Scan for the cell matching the given text and deliver its (x, y) coordinate at center. 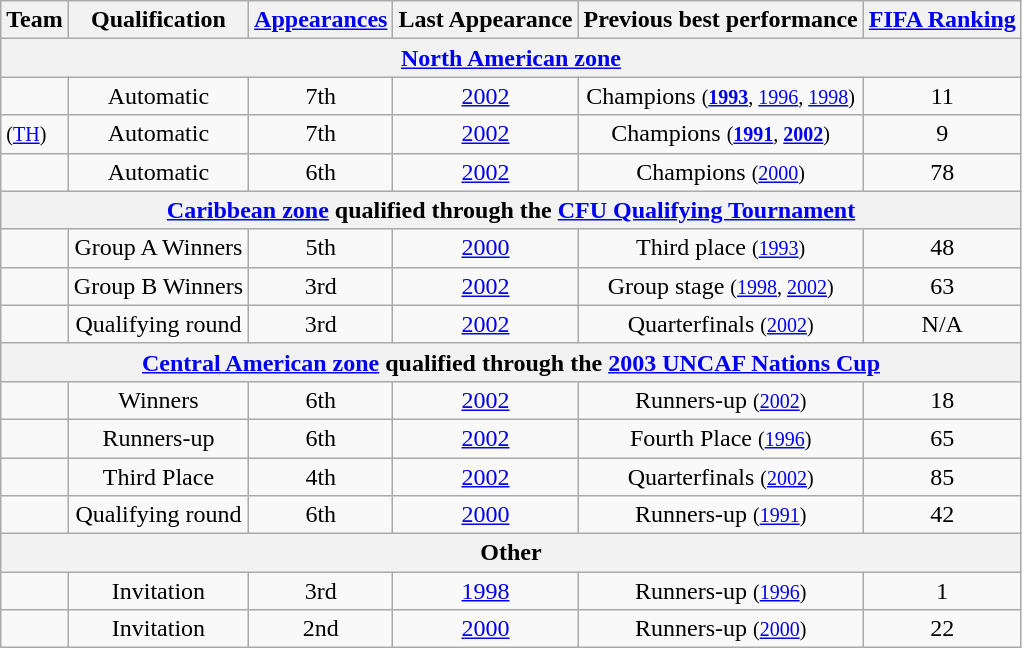
Group stage (1998, 2002) (720, 286)
Fourth Place (1996) (720, 438)
Runners-up (1991) (720, 515)
22 (942, 629)
42 (942, 515)
Team (35, 20)
Group B Winners (158, 286)
85 (942, 477)
18 (942, 400)
Champions (2000) (720, 172)
Group A Winners (158, 248)
N/A (942, 324)
North American zone (512, 58)
1 (942, 591)
Runners-up (158, 438)
Runners-up (2002) (720, 400)
Champions (1991, 2002) (720, 134)
Third place (1993) (720, 248)
2nd (321, 629)
Last Appearance (486, 20)
11 (942, 96)
(TH) (35, 134)
Previous best performance (720, 20)
Champions (1993, 1996, 1998) (720, 96)
9 (942, 134)
65 (942, 438)
78 (942, 172)
48 (942, 248)
4th (321, 477)
1998 (486, 591)
FIFA Ranking (942, 20)
Central American zone qualified through the 2003 UNCAF Nations Cup (512, 362)
Caribbean zone qualified through the CFU Qualifying Tournament (512, 210)
5th (321, 248)
63 (942, 286)
Third Place (158, 477)
Qualification (158, 20)
Appearances (321, 20)
Runners-up (1996) (720, 591)
Runners-up (2000) (720, 629)
Winners (158, 400)
Other (512, 553)
